Determine the [x, y] coordinate at the center of the cell enclosing the given text.  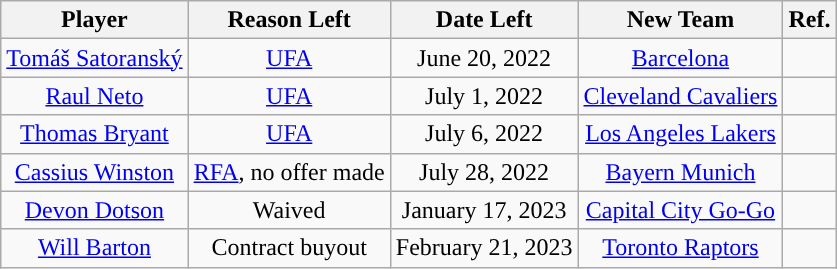
RFA, no offer made [289, 172]
Ref. [810, 20]
Player [94, 20]
February 21, 2023 [484, 248]
July 1, 2022 [484, 96]
Toronto Raptors [680, 248]
Thomas Bryant [94, 134]
Devon Dotson [94, 210]
Los Angeles Lakers [680, 134]
January 17, 2023 [484, 210]
July 28, 2022 [484, 172]
Date Left [484, 20]
Tomáš Satoranský [94, 58]
June 20, 2022 [484, 58]
Will Barton [94, 248]
July 6, 2022 [484, 134]
Bayern Munich [680, 172]
Raul Neto [94, 96]
Cleveland Cavaliers [680, 96]
New Team [680, 20]
Contract buyout [289, 248]
Waived [289, 210]
Barcelona [680, 58]
Cassius Winston [94, 172]
Reason Left [289, 20]
Capital City Go-Go [680, 210]
